Determine the (X, Y) coordinate at the center of the cell enclosing the given text.  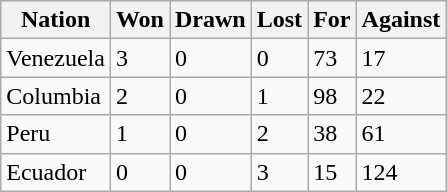
73 (332, 58)
Lost (279, 20)
For (332, 20)
Won (140, 20)
Peru (56, 134)
Nation (56, 20)
124 (401, 172)
17 (401, 58)
Venezuela (56, 58)
22 (401, 96)
Columbia (56, 96)
38 (332, 134)
Ecuador (56, 172)
15 (332, 172)
98 (332, 96)
61 (401, 134)
Drawn (211, 20)
Against (401, 20)
